Detect which cell encompasses the target text, then output its [x, y] center coordinate. 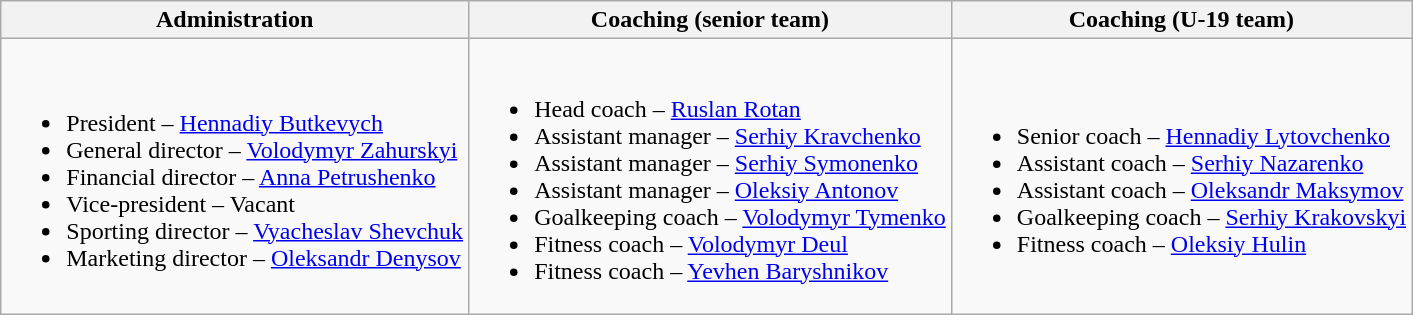
Coaching (U-19 team) [1181, 20]
Administration [235, 20]
Coaching (senior team) [710, 20]
